Identify which cell holds the provided text, then report its (X, Y) central coordinate. 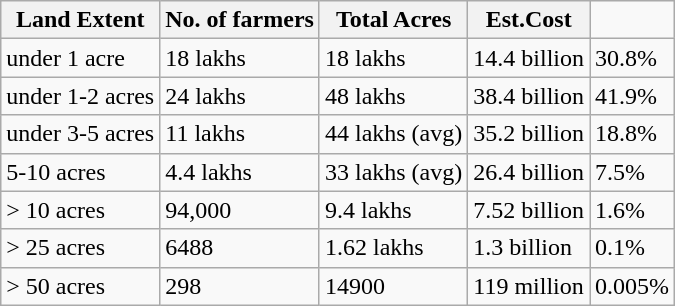
4.4 lakhs (240, 172)
41.9% (632, 96)
7.52 billion (529, 210)
0.1% (632, 248)
Total Acres (393, 20)
1.3 billion (529, 248)
7.5% (632, 172)
298 (240, 286)
> 25 acres (80, 248)
33 lakhs (avg) (393, 172)
94,000 (240, 210)
> 50 acres (80, 286)
44 lakhs (avg) (393, 134)
11 lakhs (240, 134)
under 3-5 acres (80, 134)
14900 (393, 286)
Est.Cost (529, 20)
6488 (240, 248)
26.4 billion (529, 172)
5-10 acres (80, 172)
No. of farmers (240, 20)
1.62 lakhs (393, 248)
9.4 lakhs (393, 210)
30.8% (632, 58)
48 lakhs (393, 96)
Land Extent (80, 20)
18.8% (632, 134)
38.4 billion (529, 96)
24 lakhs (240, 96)
14.4 billion (529, 58)
0.005% (632, 286)
1.6% (632, 210)
under 1 acre (80, 58)
35.2 billion (529, 134)
119 million (529, 286)
> 10 acres (80, 210)
under 1-2 acres (80, 96)
